For the text-containing cell, return its midpoint in (x, y) coordinate format. 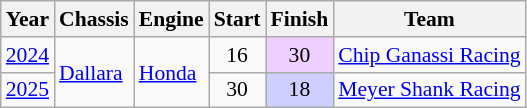
Dallara (94, 72)
Team (429, 19)
Start (238, 19)
Chip Ganassi Racing (429, 55)
Chassis (94, 19)
Year (28, 19)
2025 (28, 90)
16 (238, 55)
Finish (300, 19)
Honda (172, 72)
Engine (172, 19)
18 (300, 90)
2024 (28, 55)
Meyer Shank Racing (429, 90)
